For the text-containing cell, return its midpoint in [X, Y] coordinate format. 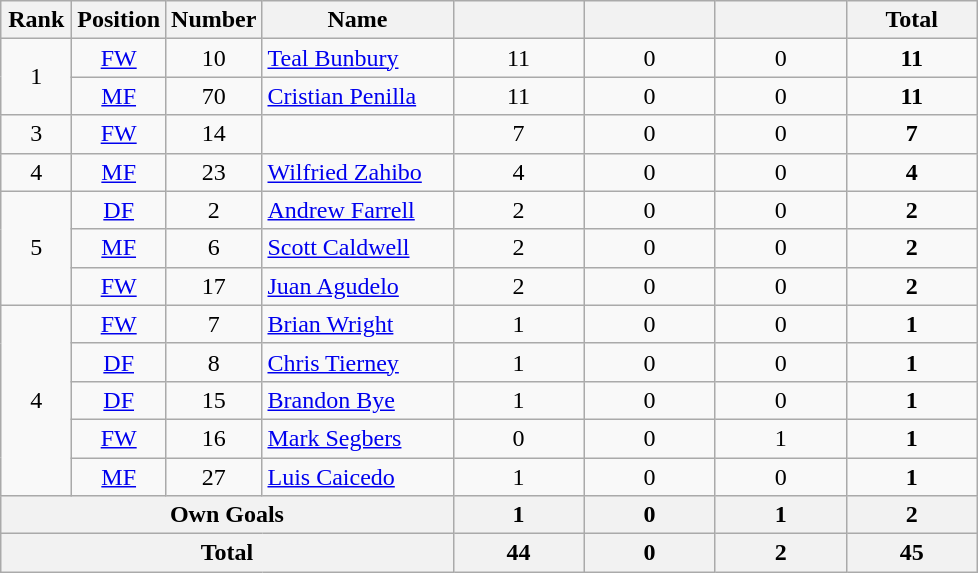
70 [214, 96]
8 [214, 362]
16 [214, 438]
Teal Bunbury [358, 58]
Andrew Farrell [358, 210]
27 [214, 477]
Chris Tierney [358, 362]
Luis Caicedo [358, 477]
Own Goals [227, 515]
Brian Wright [358, 324]
15 [214, 400]
3 [36, 134]
Wilfried Zahibo [358, 172]
23 [214, 172]
Number [214, 20]
Juan Agudelo [358, 286]
14 [214, 134]
17 [214, 286]
45 [912, 553]
Rank [36, 20]
Mark Segbers [358, 438]
Cristian Penilla [358, 96]
6 [214, 248]
Name [358, 20]
Brandon Bye [358, 400]
Position [119, 20]
5 [36, 248]
10 [214, 58]
Scott Caldwell [358, 248]
44 [518, 553]
